Output the (X, Y) coordinate of the center of the cell containing the given text.  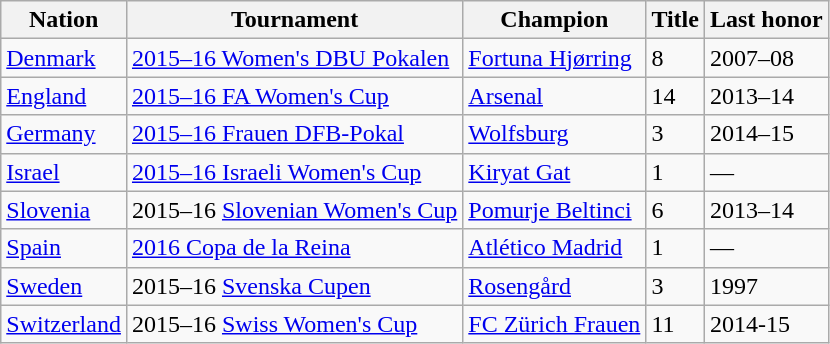
Denmark (64, 58)
2015–16 Israeli Women's Cup (294, 172)
1997 (766, 286)
Spain (64, 248)
2014–15 (766, 134)
Pomurje Beltinci (554, 210)
Sweden (64, 286)
Wolfsburg (554, 134)
Last honor (766, 20)
Arsenal (554, 96)
England (64, 96)
8 (676, 58)
Title (676, 20)
Israel (64, 172)
14 (676, 96)
2015–16 Slovenian Women's Cup (294, 210)
Rosengård (554, 286)
FC Zürich Frauen (554, 324)
Champion (554, 20)
Atlético Madrid (554, 248)
2015–16 Swiss Women's Cup (294, 324)
2015–16 Svenska Cupen (294, 286)
Fortuna Hjørring (554, 58)
2015–16 Frauen DFB-Pokal (294, 134)
2007–08 (766, 58)
Switzerland (64, 324)
2015–16 Women's DBU Pokalen (294, 58)
2015–16 FA Women's Cup (294, 96)
Nation (64, 20)
Kiryat Gat (554, 172)
2016 Copa de la Reina (294, 248)
Germany (64, 134)
11 (676, 324)
Slovenia (64, 210)
2014-15 (766, 324)
Tournament (294, 20)
6 (676, 210)
